Return the (X, Y) coordinate for the center point of the cell that contains the specified text.  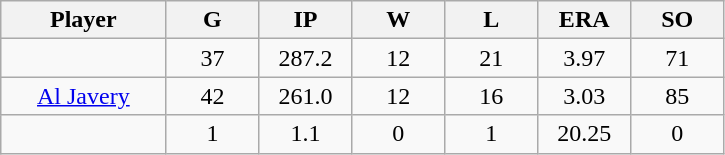
L (492, 20)
3.97 (584, 58)
85 (678, 96)
IP (306, 20)
71 (678, 58)
20.25 (584, 134)
37 (212, 58)
261.0 (306, 96)
ERA (584, 20)
16 (492, 96)
287.2 (306, 58)
Player (84, 20)
Al Javery (84, 96)
G (212, 20)
SO (678, 20)
1.1 (306, 134)
3.03 (584, 96)
21 (492, 58)
42 (212, 96)
W (398, 20)
